Pinpoint the cell where the given text exists, returning its [X, Y] midpoint coordinate. 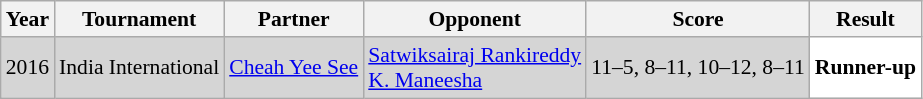
Year [28, 19]
Partner [294, 19]
Satwiksairaj Rankireddy K. Maneesha [474, 68]
Tournament [139, 19]
Opponent [474, 19]
Score [698, 19]
2016 [28, 68]
India International [139, 68]
Cheah Yee See [294, 68]
Result [866, 19]
11–5, 8–11, 10–12, 8–11 [698, 68]
Runner-up [866, 68]
